Pinpoint the cell where the given text exists, returning its (x, y) midpoint coordinate. 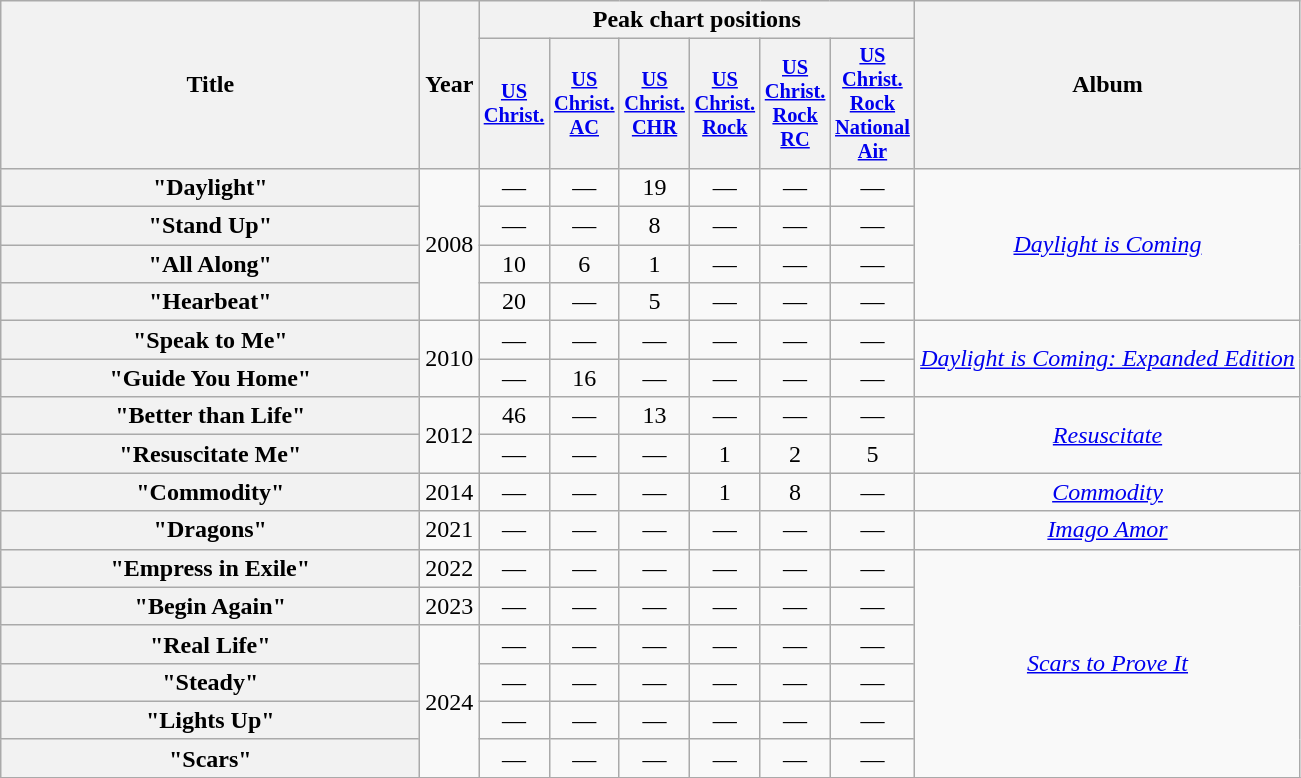
Daylight is Coming: Expanded Edition (1108, 359)
"All Along" (210, 264)
"Steady" (210, 682)
2023 (450, 606)
13 (654, 416)
Title (210, 85)
"Speak to Me" (210, 340)
USChrist. (514, 104)
"Begin Again" (210, 606)
Peak chart positions (697, 20)
"Better than Life" (210, 416)
Year (450, 85)
Daylight is Coming (1108, 244)
2008 (450, 244)
10 (514, 264)
2014 (450, 492)
2010 (450, 359)
20 (514, 302)
USChrist.RockRC (795, 104)
USChrist.RockNationalAir (872, 104)
Resuscitate (1108, 435)
6 (584, 264)
"Real Life" (210, 644)
"Commodity" (210, 492)
"Stand Up" (210, 226)
USChrist.CHR (654, 104)
"Guide You Home" (210, 378)
"Dragons" (210, 530)
"Resuscitate Me" (210, 454)
2012 (450, 435)
USChrist.Rock (725, 104)
Album (1108, 85)
"Daylight" (210, 187)
"Hearbeat" (210, 302)
"Scars" (210, 758)
Scars to Prove It (1108, 663)
2021 (450, 530)
"Lights Up" (210, 720)
2022 (450, 568)
46 (514, 416)
Imago Amor (1108, 530)
Commodity (1108, 492)
USChrist.AC (584, 104)
19 (654, 187)
"Empress in Exile" (210, 568)
16 (584, 378)
2024 (450, 701)
2 (795, 454)
